Return the [x, y] coordinate for the center point of the cell that contains the specified text.  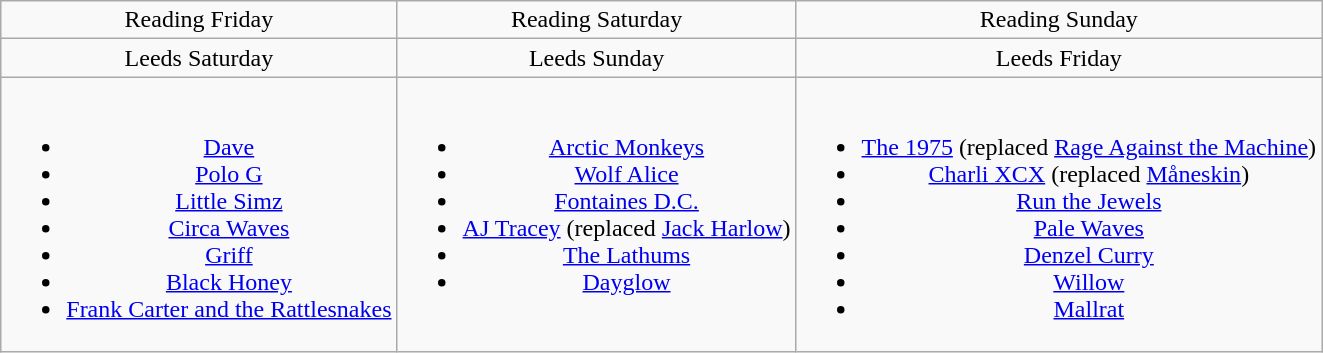
Reading Sunday [1059, 20]
Reading Saturday [596, 20]
Leeds Sunday [596, 58]
Leeds Friday [1059, 58]
Reading Friday [199, 20]
Leeds Saturday [199, 58]
DavePolo GLittle SimzCirca WavesGriffBlack HoneyFrank Carter and the Rattlesnakes [199, 214]
The 1975 (replaced Rage Against the Machine)Charli XCX (replaced Måneskin)Run the JewelsPale WavesDenzel CurryWillowMallrat [1059, 214]
Arctic MonkeysWolf AliceFontaines D.C.AJ Tracey (replaced Jack Harlow)The LathumsDayglow [596, 214]
